Output the [X, Y] coordinate of the center of the cell containing the given text.  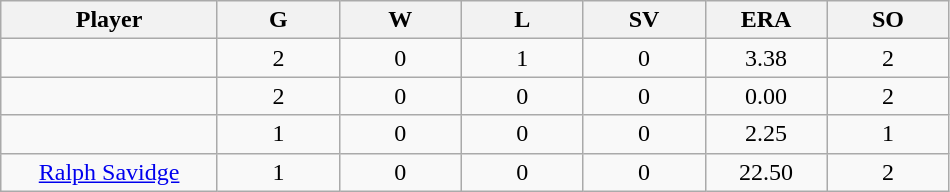
W [400, 20]
SO [888, 20]
Ralph Savidge [110, 172]
Player [110, 20]
22.50 [766, 172]
ERA [766, 20]
L [522, 20]
3.38 [766, 58]
2.25 [766, 134]
0.00 [766, 96]
SV [644, 20]
G [278, 20]
